Identify which cell holds the provided text, then report its (x, y) central coordinate. 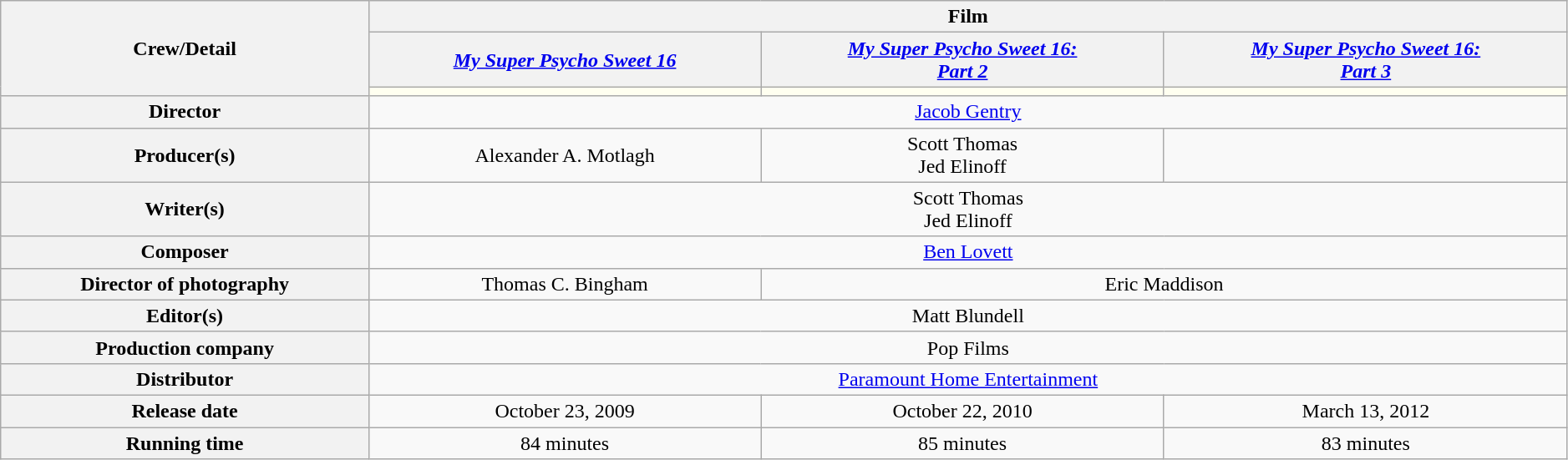
Thomas C. Bingham (565, 284)
October 22, 2010 (962, 411)
Matt Blundell (967, 316)
Editor(s) (185, 316)
Jacob Gentry (967, 112)
My Super Psycho Sweet 16: Part 3 (1365, 60)
85 minutes (962, 443)
March 13, 2012 (1365, 411)
Distributor (185, 379)
Composer (185, 252)
My Super Psycho Sweet 16 (565, 60)
83 minutes (1365, 443)
Release date (185, 411)
Film (967, 17)
Writer(s) (185, 209)
84 minutes (565, 443)
Director (185, 112)
Eric Maddison (1165, 284)
Production company (185, 347)
Producer(s) (185, 155)
Crew/Detail (185, 48)
Alexander A. Motlagh (565, 155)
October 23, 2009 (565, 411)
Paramount Home Entertainment (967, 379)
Pop Films (967, 347)
Running time (185, 443)
My Super Psycho Sweet 16: Part 2 (962, 60)
Ben Lovett (967, 252)
Director of photography (185, 284)
